Search for the cell housing the specified text and yield its [X, Y] center coordinate. 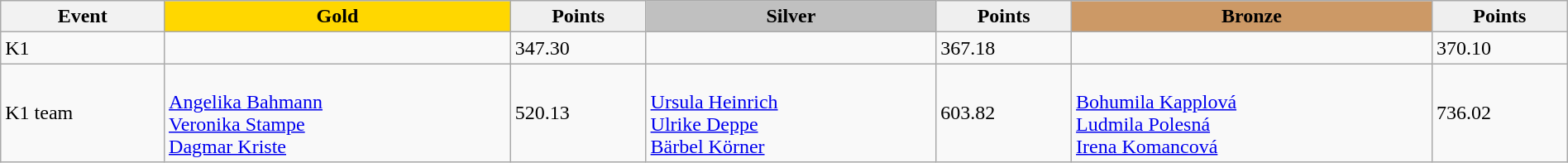
347.30 [578, 48]
Silver [791, 17]
K1 team [83, 113]
Angelika BahmannVeronika StampeDagmar Kriste [337, 113]
Bohumila KapplováLudmila PolesnáIrena Komancová [1252, 113]
Ursula HeinrichUlrike DeppeBärbel Körner [791, 113]
Gold [337, 17]
K1 [83, 48]
520.13 [578, 113]
736.02 [1499, 113]
Event [83, 17]
603.82 [1004, 113]
Bronze [1252, 17]
367.18 [1004, 48]
370.10 [1499, 48]
